Determine the [X, Y] coordinate at the center of the cell enclosing the given text.  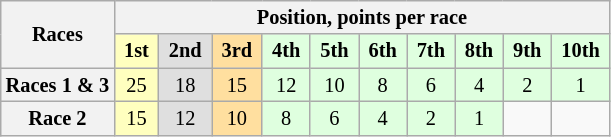
3rd [237, 51]
8th [479, 51]
4th [286, 51]
6th [382, 51]
Position, points per race [362, 17]
1st [136, 51]
9th [527, 51]
18 [186, 85]
2nd [186, 51]
25 [136, 85]
Races 1 & 3 [58, 85]
Races [58, 34]
10th [580, 51]
7th [431, 51]
5th [334, 51]
Race 2 [58, 118]
